Locate the cell with the specified text and output its (X, Y) center coordinate. 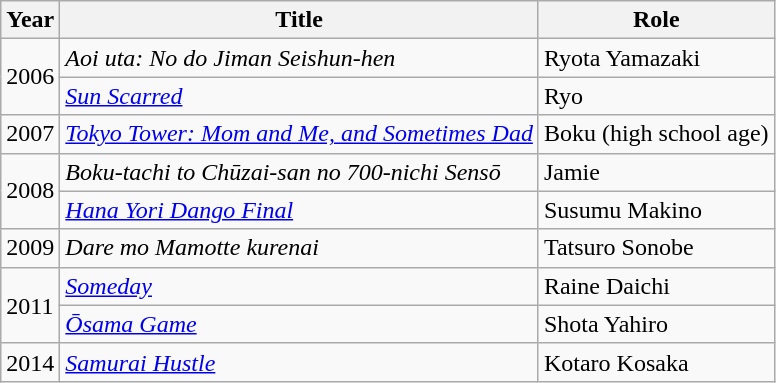
2009 (30, 248)
2007 (30, 134)
Title (300, 20)
Susumu Makino (656, 210)
2008 (30, 191)
Year (30, 20)
Aoi uta: No do Jiman Seishun-hen (300, 58)
Hana Yori Dango Final (300, 210)
Tatsuro Sonobe (656, 248)
Kotaro Kosaka (656, 362)
2006 (30, 77)
Shota Yahiro (656, 324)
Tokyo Tower: Mom and Me, and Sometimes Dad (300, 134)
Ryo (656, 96)
Samurai Hustle (300, 362)
Boku-tachi to Chūzai-san no 700-nichi Sensō (300, 172)
Sun Scarred (300, 96)
2014 (30, 362)
Raine Daichi (656, 286)
Boku (high school age) (656, 134)
2011 (30, 305)
Jamie (656, 172)
Dare mo Mamotte kurenai (300, 248)
Ryota Yamazaki (656, 58)
Ōsama Game (300, 324)
Someday (300, 286)
Role (656, 20)
